Find where the given text appears and provide that cell's center as [x, y] coordinate. 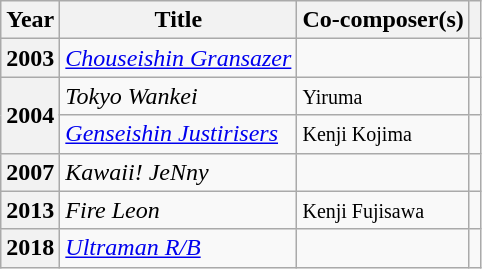
Title [178, 20]
Co-composer(s) [383, 20]
Fire Leon [178, 210]
Chouseishin Gransazer [178, 58]
Year [30, 20]
2013 [30, 210]
2003 [30, 58]
2018 [30, 248]
2004 [30, 115]
Kawaii! JeNny [178, 172]
Genseishin Justirisers [178, 134]
2007 [30, 172]
Kenji Kojima [383, 134]
Kenji Fujisawa [383, 210]
Yiruma [383, 96]
Ultraman R/B [178, 248]
Tokyo Wankei [178, 96]
